Capture the cell that displays the provided text and extract its (x, y) central coordinate. 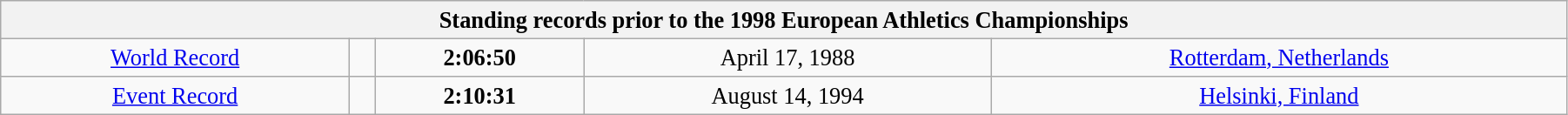
2:06:50 (480, 57)
Standing records prior to the 1998 European Athletics Championships (784, 19)
Helsinki, Finland (1279, 95)
Rotterdam, Netherlands (1279, 57)
World Record (176, 57)
Event Record (176, 95)
August 14, 1994 (788, 95)
April 17, 1988 (788, 57)
2:10:31 (480, 95)
